Return (X, Y) of the center of cell containing provided text 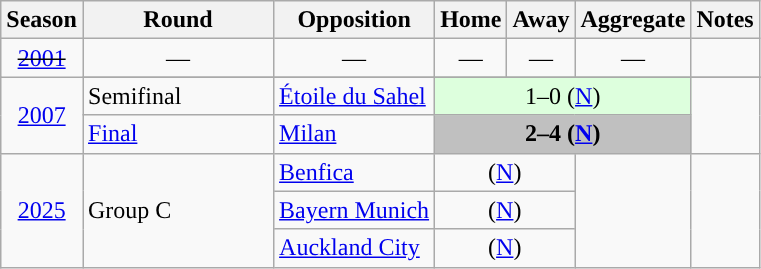
Season (42, 20)
2001 (42, 58)
Aggregate (633, 20)
Away (541, 20)
Opposition (354, 20)
Group C (178, 210)
Semifinal (178, 96)
Auckland City (354, 248)
2–4 (N) (563, 134)
Milan (354, 134)
Notes (725, 20)
Benfica (354, 172)
Round (178, 20)
Home (471, 20)
Final (178, 134)
Bayern Munich (354, 210)
2025 (42, 210)
1–0 (N) (563, 96)
2007 (42, 115)
Étoile du Sahel (354, 96)
